Return (x, y) of the center of cell containing provided text 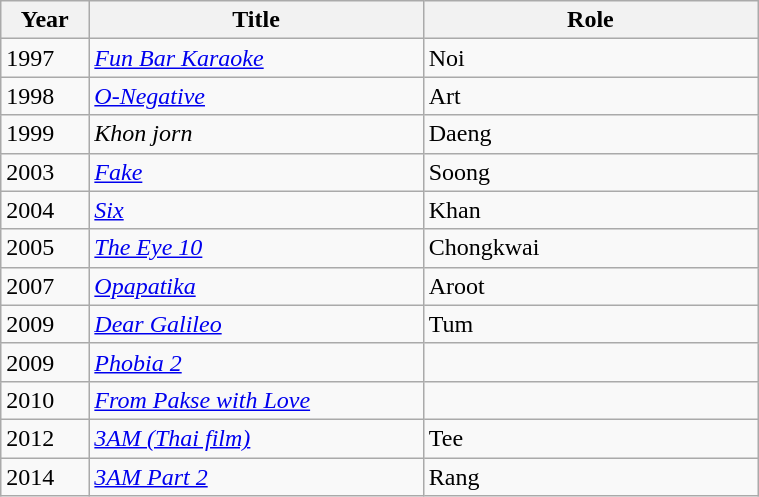
Tum (590, 324)
The Eye 10 (256, 248)
Tee (590, 438)
Soong (590, 172)
1999 (45, 134)
Year (45, 20)
Khan (590, 210)
1997 (45, 58)
3AM (Thai film) (256, 438)
Role (590, 20)
Opapatika (256, 286)
Phobia 2 (256, 362)
Daeng (590, 134)
O-Negative (256, 96)
Fake (256, 172)
Aroot (590, 286)
Noi (590, 58)
2004 (45, 210)
Chongkwai (590, 248)
3AM Part 2 (256, 477)
Dear Galileo (256, 324)
2007 (45, 286)
1998 (45, 96)
Khon jorn (256, 134)
Rang (590, 477)
2010 (45, 400)
2014 (45, 477)
Title (256, 20)
2012 (45, 438)
2003 (45, 172)
2005 (45, 248)
Art (590, 96)
From Pakse with Love (256, 400)
Fun Bar Karaoke (256, 58)
Six (256, 210)
